Find where the given text appears and provide that cell's center as [x, y] coordinate. 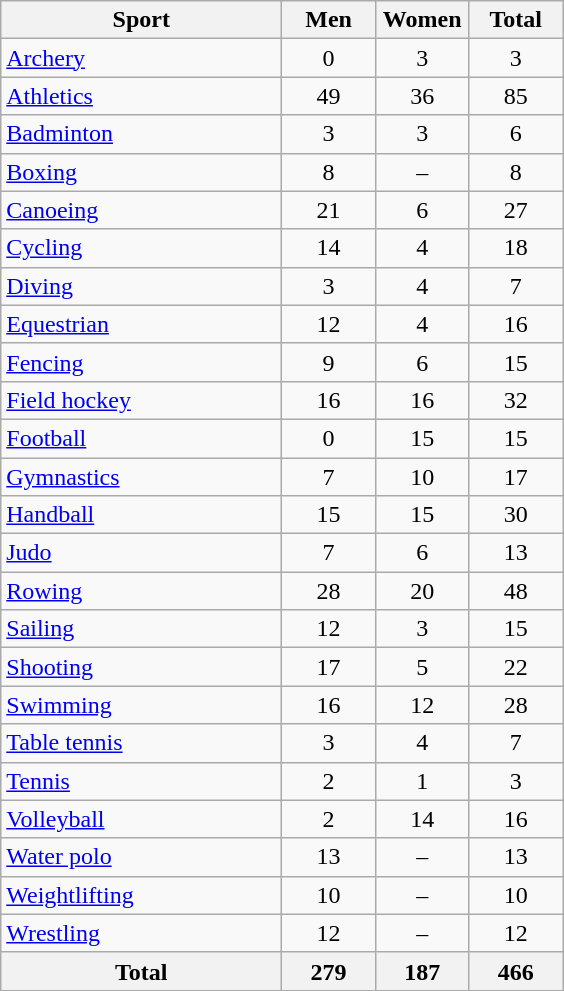
Fencing [142, 362]
Women [422, 20]
Archery [142, 58]
Shooting [142, 667]
27 [516, 210]
Field hockey [142, 400]
187 [422, 971]
Swimming [142, 705]
Water polo [142, 857]
30 [516, 515]
Table tennis [142, 743]
Football [142, 438]
Tennis [142, 781]
466 [516, 971]
Diving [142, 286]
21 [329, 210]
9 [329, 362]
20 [422, 591]
5 [422, 667]
Badminton [142, 134]
279 [329, 971]
Weightlifting [142, 895]
Canoeing [142, 210]
Equestrian [142, 324]
Men [329, 20]
Rowing [142, 591]
48 [516, 591]
49 [329, 96]
Sport [142, 20]
85 [516, 96]
36 [422, 96]
Gymnastics [142, 477]
Boxing [142, 172]
Wrestling [142, 933]
32 [516, 400]
Volleyball [142, 819]
Cycling [142, 248]
22 [516, 667]
Judo [142, 553]
Sailing [142, 629]
Handball [142, 515]
Athletics [142, 96]
18 [516, 248]
1 [422, 781]
